Return [X, Y] of the center of cell containing provided text 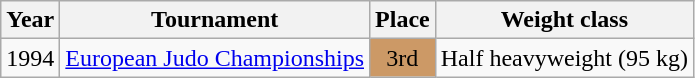
Half heavyweight (95 kg) [564, 58]
Tournament [215, 20]
3rd [403, 58]
Year [30, 20]
Place [403, 20]
European Judo Championships [215, 58]
1994 [30, 58]
Weight class [564, 20]
